Locate the cell with the specified text and output its [x, y] center coordinate. 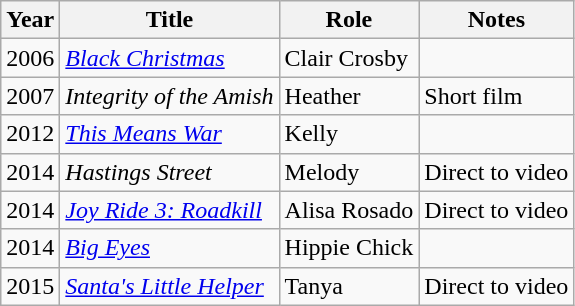
Year [30, 20]
Kelly [349, 134]
Santa's Little Helper [170, 286]
Big Eyes [170, 248]
Joy Ride 3: Roadkill [170, 210]
2012 [30, 134]
Melody [349, 172]
Tanya [349, 286]
Hastings Street [170, 172]
This Means War [170, 134]
Hippie Chick [349, 248]
Clair Crosby [349, 58]
Heather [349, 96]
2015 [30, 286]
Short film [496, 96]
Black Christmas [170, 58]
Integrity of the Amish [170, 96]
2007 [30, 96]
Alisa Rosado [349, 210]
Role [349, 20]
Title [170, 20]
Notes [496, 20]
2006 [30, 58]
